Return [x, y] of the center of cell containing provided text 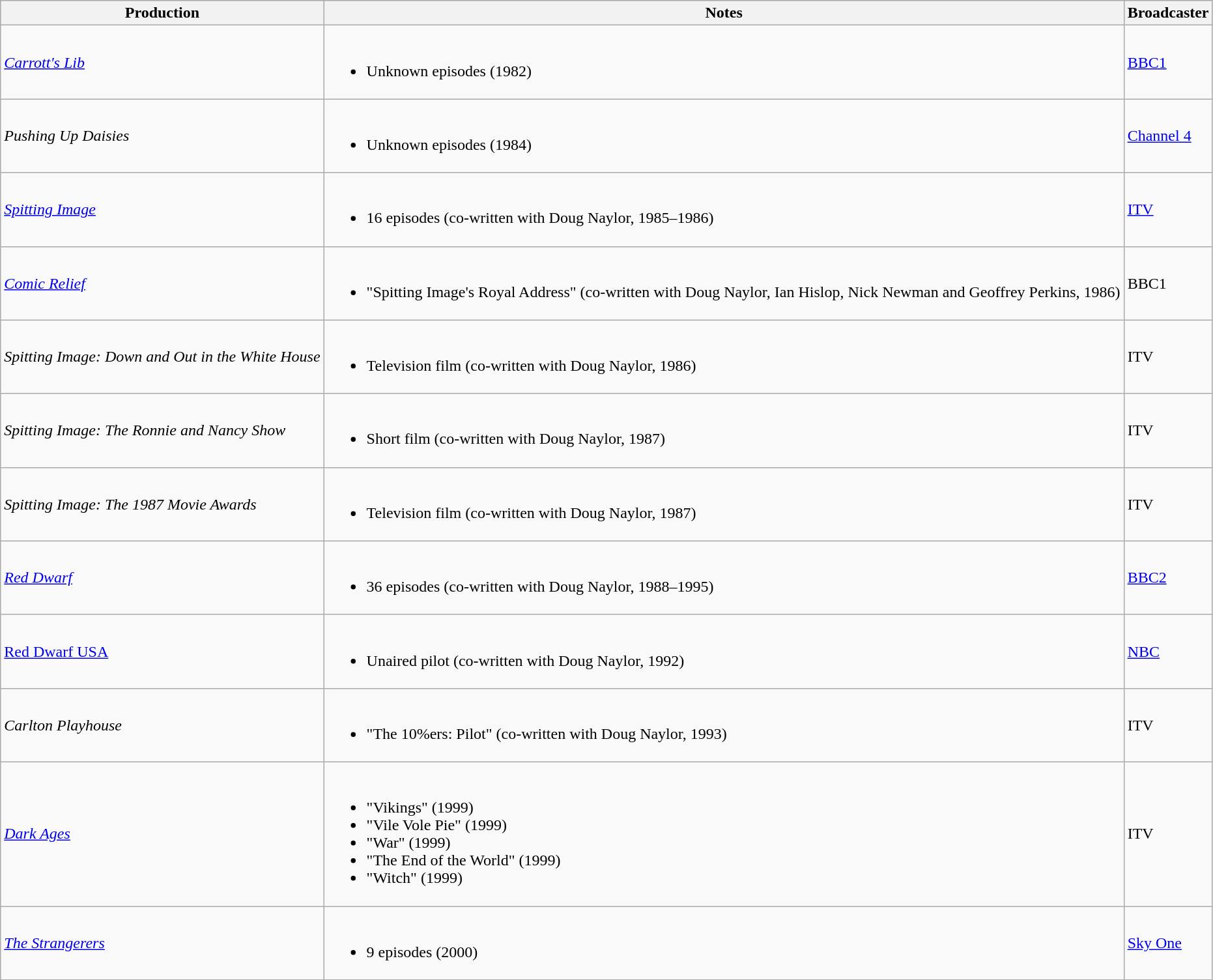
Spitting Image: The 1987 Movie Awards [162, 504]
Unknown episodes (1984) [724, 136]
Unaired pilot (co-written with Doug Naylor, 1992) [724, 652]
NBC [1168, 652]
The Strangerers [162, 942]
Spitting Image: Down and Out in the White House [162, 357]
Pushing Up Daisies [162, 136]
Carrott's Lib [162, 63]
Channel 4 [1168, 136]
Carlton Playhouse [162, 725]
36 episodes (co-written with Doug Naylor, 1988–1995) [724, 577]
Dark Ages [162, 834]
Television film (co-written with Doug Naylor, 1986) [724, 357]
Notes [724, 13]
9 episodes (2000) [724, 942]
Spitting Image: The Ronnie and Nancy Show [162, 430]
"Vikings" (1999)"Vile Vole Pie" (1999)"War" (1999)"The End of the World" (1999)"Witch" (1999) [724, 834]
Short film (co-written with Doug Naylor, 1987) [724, 430]
Broadcaster [1168, 13]
Spitting Image [162, 210]
"Spitting Image's Royal Address" (co-written with Doug Naylor, Ian Hislop, Nick Newman and Geoffrey Perkins, 1986) [724, 283]
Production [162, 13]
Unknown episodes (1982) [724, 63]
Red Dwarf [162, 577]
"The 10%ers: Pilot" (co-written with Doug Naylor, 1993) [724, 725]
Sky One [1168, 942]
Red Dwarf USA [162, 652]
Comic Relief [162, 283]
16 episodes (co-written with Doug Naylor, 1985–1986) [724, 210]
Television film (co-written with Doug Naylor, 1987) [724, 504]
BBC2 [1168, 577]
